For the text-containing cell, return its midpoint in (x, y) coordinate format. 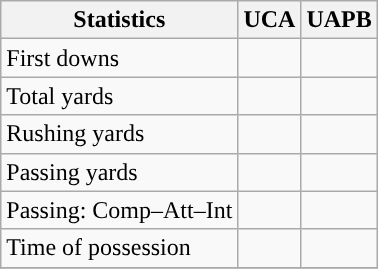
Time of possession (120, 248)
First downs (120, 58)
Passing: Comp–Att–Int (120, 210)
Statistics (120, 20)
Total yards (120, 96)
Passing yards (120, 172)
UAPB (339, 20)
UCA (270, 20)
Rushing yards (120, 134)
